For the text-containing cell, return its midpoint in (X, Y) coordinate format. 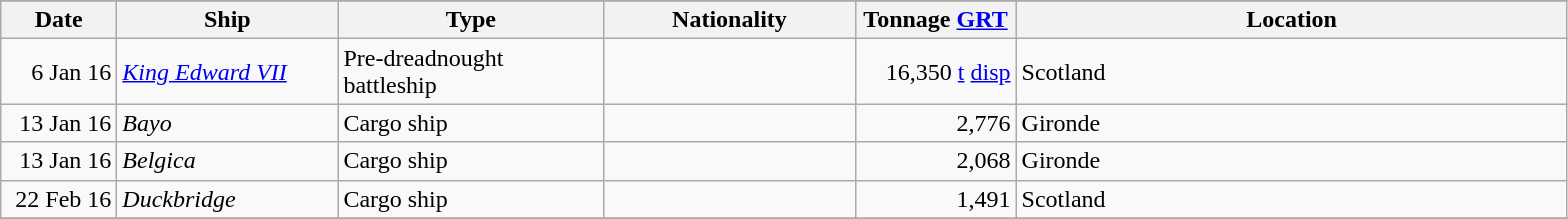
King Edward VII (228, 72)
2,776 (936, 123)
Nationality (730, 20)
Type (471, 20)
6 Jan 16 (59, 72)
16,350 t disp (936, 72)
2,068 (936, 161)
22 Feb 16 (59, 199)
Tonnage GRT (936, 20)
Date (59, 20)
1,491 (936, 199)
Duckbridge (228, 199)
Belgica (228, 161)
Pre-dreadnought battleship (471, 72)
Bayo (228, 123)
Ship (228, 20)
Location (1292, 20)
